Output the [x, y] coordinate of the center of the cell containing the given text.  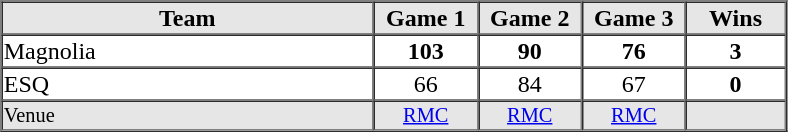
90 [530, 50]
Wins [736, 18]
67 [634, 84]
84 [530, 84]
Game 2 [530, 18]
Game 1 [426, 18]
Team [188, 18]
Magnolia [188, 50]
103 [426, 50]
76 [634, 50]
Game 3 [634, 18]
Venue [188, 115]
ESQ [188, 84]
66 [426, 84]
0 [736, 84]
3 [736, 50]
